For the text-containing cell, return its midpoint in (X, Y) coordinate format. 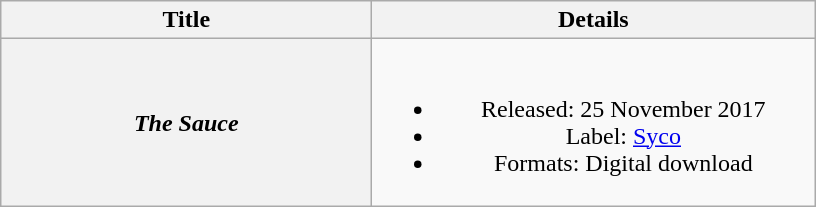
Released: 25 November 2017Label: SycoFormats: Digital download (594, 122)
Details (594, 20)
Title (186, 20)
The Sauce (186, 122)
